Locate the cell with the specified text and output its [X, Y] center coordinate. 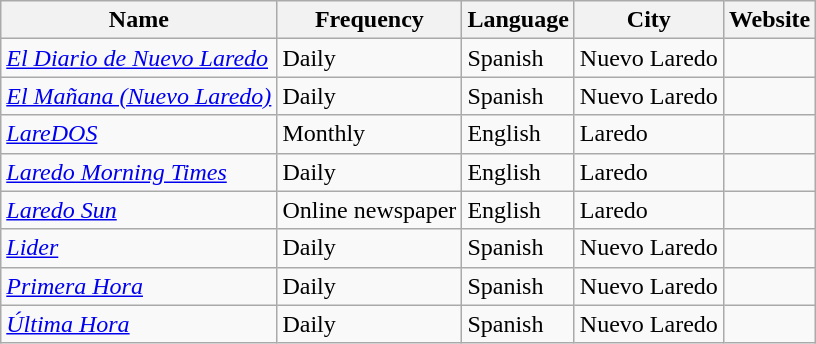
Monthly [370, 134]
Lider [139, 248]
Frequency [370, 20]
Online newspaper [370, 210]
Laredo Morning Times [139, 172]
El Mañana (Nuevo Laredo) [139, 96]
Primera Hora [139, 286]
LareDOS [139, 134]
Website [769, 20]
City [648, 20]
El Diario de Nuevo Laredo [139, 58]
Laredo Sun [139, 210]
Name [139, 20]
Language [518, 20]
Última Hora [139, 324]
